Detect which cell encompasses the target text, then output its [X, Y] center coordinate. 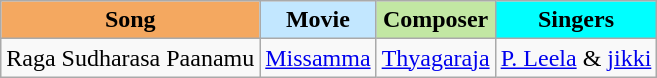
Thyagaraja [436, 58]
Movie [318, 20]
Composer [436, 20]
Raga Sudharasa Paanamu [130, 58]
Song [130, 20]
Missamma [318, 58]
P. Leela & jikki [576, 58]
Singers [576, 20]
